Search for the cell housing the specified text and yield its [x, y] center coordinate. 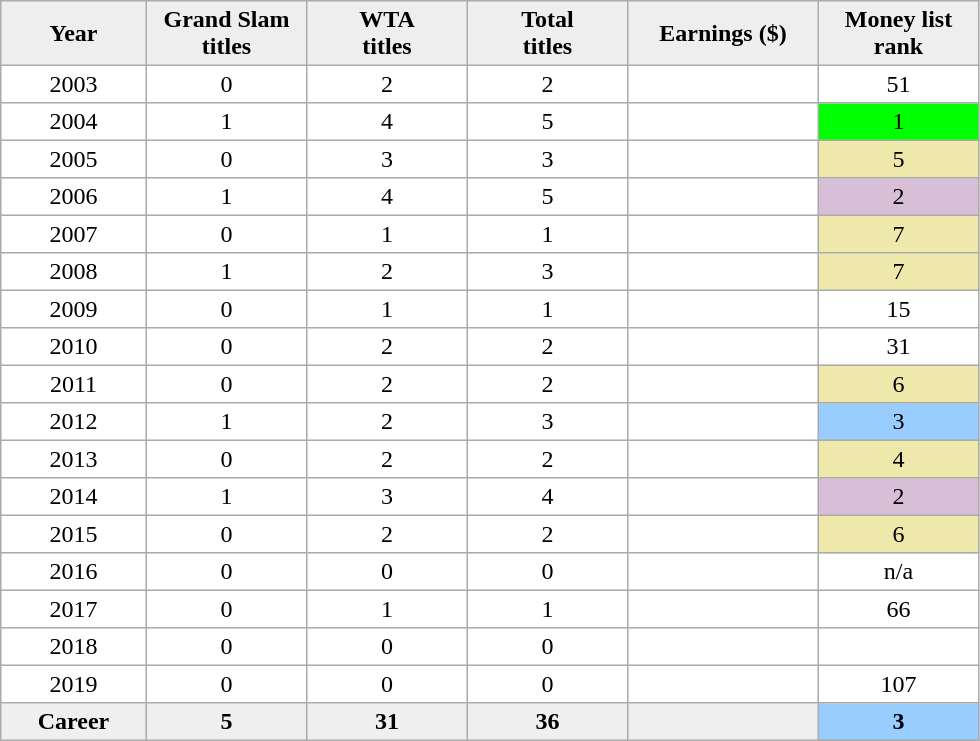
Money list rank [898, 33]
2011 [74, 384]
Total titles [547, 33]
n/a [898, 572]
51 [898, 84]
2013 [74, 459]
2003 [74, 84]
2018 [74, 647]
Year [74, 33]
2017 [74, 609]
Earnings ($) [723, 33]
2012 [74, 422]
2007 [74, 234]
2014 [74, 497]
2015 [74, 534]
2016 [74, 572]
2019 [74, 684]
107 [898, 684]
66 [898, 609]
2008 [74, 272]
Career [74, 722]
WTA titles [387, 33]
Grand Slam titles [226, 33]
2005 [74, 159]
15 [898, 309]
2006 [74, 197]
36 [547, 722]
2004 [74, 122]
2009 [74, 309]
2010 [74, 347]
